Scan for the cell matching the given text and deliver its [X, Y] coordinate at center. 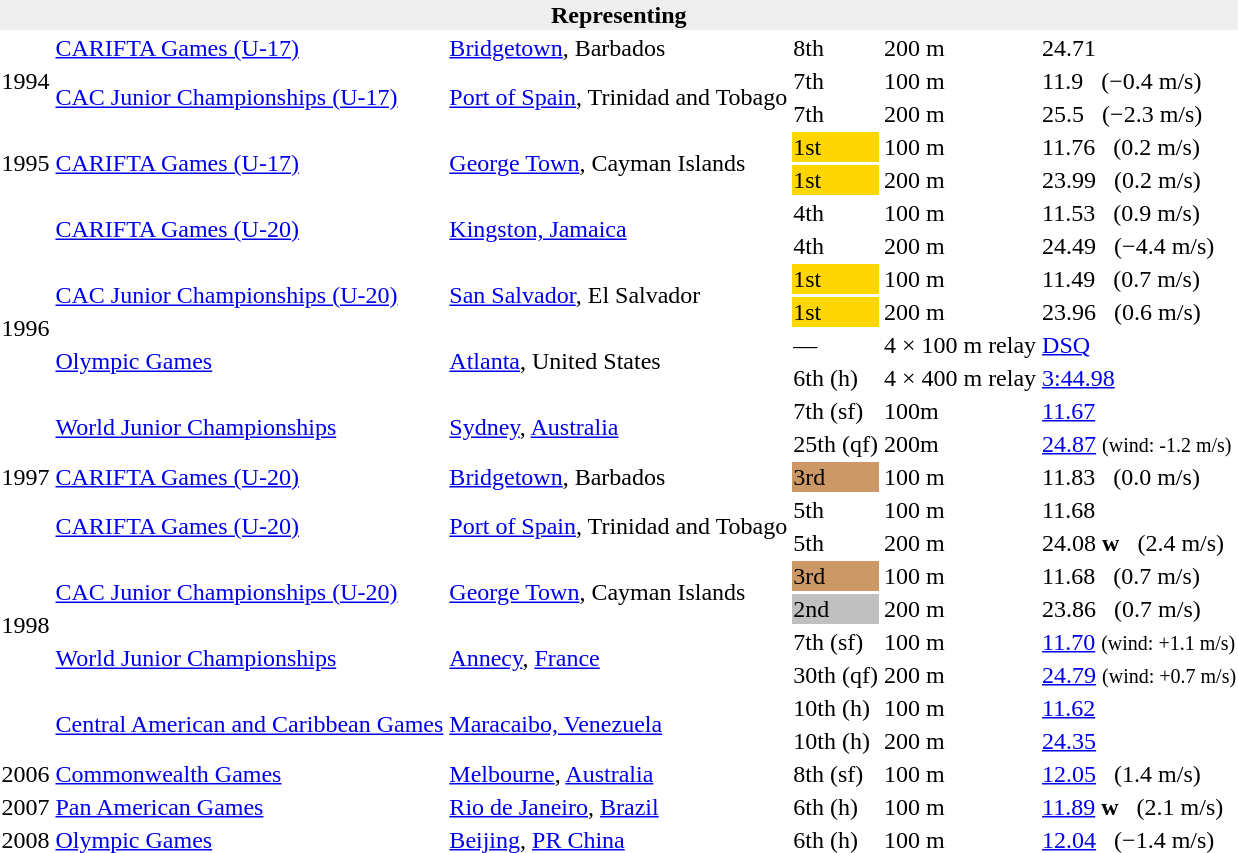
25.5 (−2.3 m/s) [1140, 114]
San Salvador, El Salvador [618, 296]
11.9 (−0.4 m/s) [1140, 81]
3:44.98 [1140, 378]
1997 [26, 477]
Commonwealth Games [250, 774]
Annecy, France [618, 658]
4 × 100 m relay [960, 345]
Olympic Games [250, 362]
Sydney, Australia [618, 428]
11.67 [1140, 411]
— [836, 345]
24.49 (−4.4 m/s) [1140, 246]
11.89 w (2.1 m/s) [1140, 807]
Kingston, Jamaica [618, 230]
200m [960, 444]
11.70 (wind: +1.1 m/s) [1140, 642]
Maracaibo, Venezuela [618, 724]
100m [960, 411]
30th (qf) [836, 675]
8th [836, 48]
23.99 (0.2 m/s) [1140, 180]
11.83 (0.0 m/s) [1140, 477]
1996 [26, 328]
11.53 (0.9 m/s) [1140, 213]
CAC Junior Championships (U-17) [250, 98]
24.71 [1140, 48]
11.76 (0.2 m/s) [1140, 147]
11.68 (0.7 m/s) [1140, 576]
25th (qf) [836, 444]
23.96 (0.6 m/s) [1140, 312]
Atlanta, United States [618, 362]
23.86 (0.7 m/s) [1140, 609]
Central American and Caribbean Games [250, 724]
Representing [619, 15]
Rio de Janeiro, Brazil [618, 807]
1995 [26, 164]
1994 [26, 81]
4 × 400 m relay [960, 378]
11.68 [1140, 510]
11.62 [1140, 708]
Melbourne, Australia [618, 774]
24.87 (wind: -1.2 m/s) [1140, 444]
8th (sf) [836, 774]
24.79 (wind: +0.7 m/s) [1140, 675]
1998 [26, 626]
24.35 [1140, 741]
Pan American Games [250, 807]
11.49 (0.7 m/s) [1140, 279]
2006 [26, 774]
12.05 (1.4 m/s) [1140, 774]
24.08 w (2.4 m/s) [1140, 543]
2007 [26, 807]
2nd [836, 609]
DSQ [1140, 345]
